Extract the [X, Y] coordinate from the center of the cell holding the provided text.  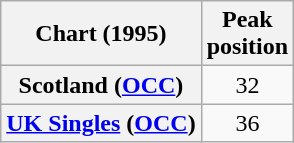
32 [247, 85]
UK Singles (OCC) [101, 123]
Chart (1995) [101, 34]
Scotland (OCC) [101, 85]
36 [247, 123]
Peakposition [247, 34]
